Return the [X, Y] coordinate for the center point of the cell that contains the specified text.  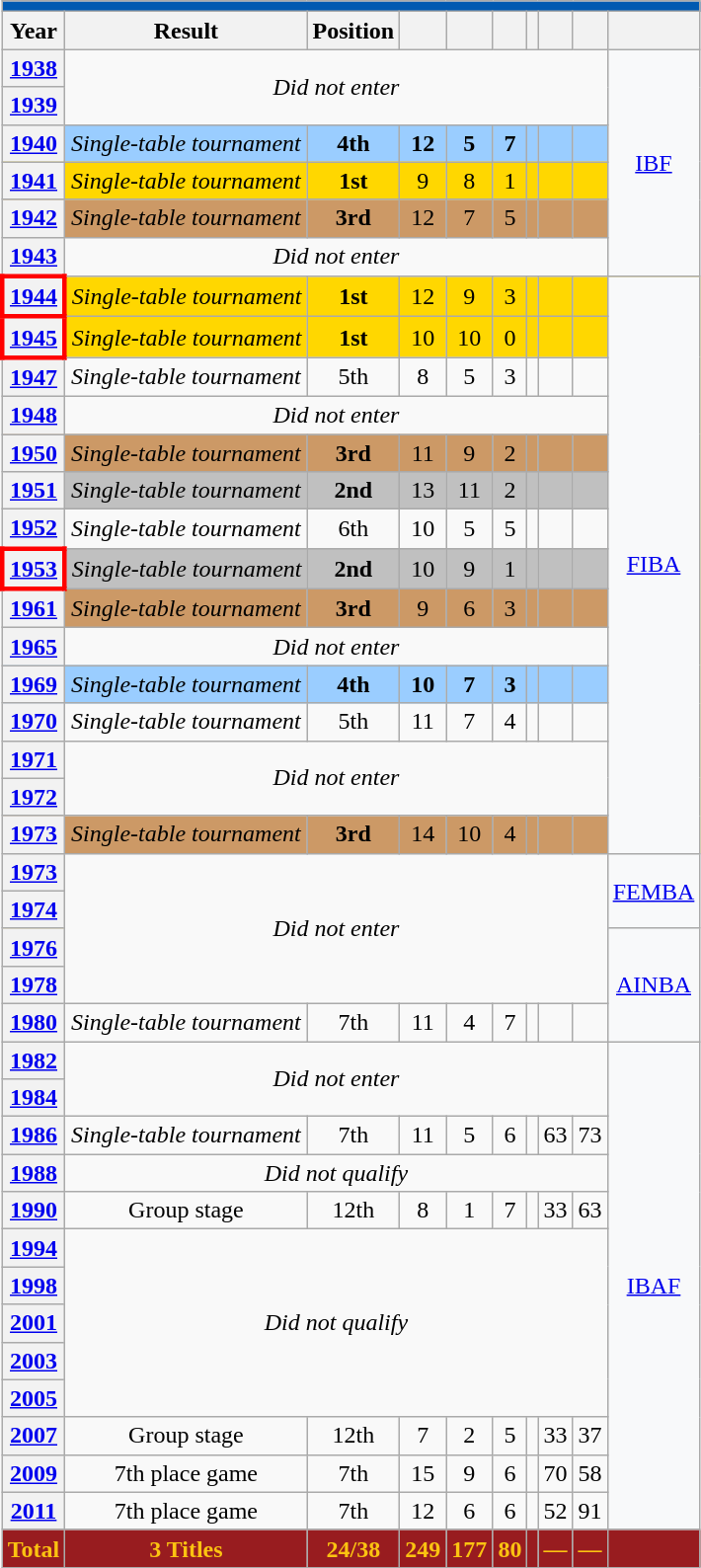
1990 [34, 1211]
FEMBA [654, 891]
Year [34, 31]
1943 [34, 257]
IBAF [654, 1286]
37 [590, 1436]
1952 [34, 529]
2011 [34, 1511]
2007 [34, 1436]
91 [590, 1511]
80 [509, 1548]
0 [509, 338]
1945 [34, 338]
249 [423, 1548]
1951 [34, 491]
13 [423, 491]
15 [423, 1473]
1948 [34, 415]
FIBA [654, 565]
52 [555, 1511]
1965 [34, 647]
1961 [34, 608]
1972 [34, 797]
58 [590, 1473]
1969 [34, 684]
3 Titles [186, 1548]
73 [590, 1136]
1953 [34, 569]
1938 [34, 68]
14 [423, 834]
1970 [34, 722]
2005 [34, 1398]
1940 [34, 143]
1944 [34, 296]
2009 [34, 1473]
1994 [34, 1248]
Total [34, 1548]
Position [353, 31]
1976 [34, 947]
1986 [34, 1136]
6th [353, 529]
1984 [34, 1098]
1974 [34, 909]
IBF [654, 163]
Result [186, 31]
1947 [34, 377]
1942 [34, 218]
1982 [34, 1059]
1980 [34, 1022]
1941 [34, 181]
2001 [34, 1323]
1988 [34, 1173]
24/38 [353, 1548]
1971 [34, 759]
1939 [34, 106]
1998 [34, 1286]
2003 [34, 1361]
177 [470, 1548]
1978 [34, 984]
1950 [34, 453]
AINBA [654, 984]
70 [555, 1473]
